Determine the [X, Y] coordinate at the center of the cell enclosing the given text.  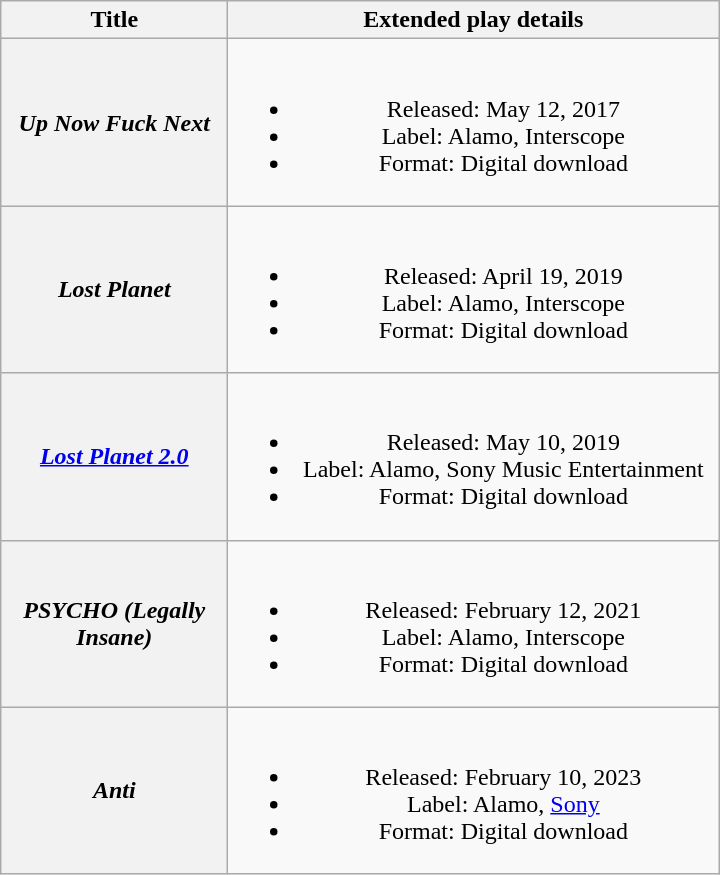
Anti [114, 790]
Title [114, 20]
PSYCHO (Legally Insane) [114, 624]
Released: April 19, 2019Label: Alamo, InterscopeFormat: Digital download [474, 290]
Lost Planet [114, 290]
Released: February 10, 2023Label: Alamo, SonyFormat: Digital download [474, 790]
Released: May 10, 2019Label: Alamo, Sony Music EntertainmentFormat: Digital download [474, 456]
Released: May 12, 2017Label: Alamo, InterscopeFormat: Digital download [474, 122]
Released: February 12, 2021Label: Alamo, InterscopeFormat: Digital download [474, 624]
Up Now Fuck Next [114, 122]
Extended play details [474, 20]
Lost Planet 2.0 [114, 456]
